Scan for the cell matching the given text and deliver its (X, Y) coordinate at center. 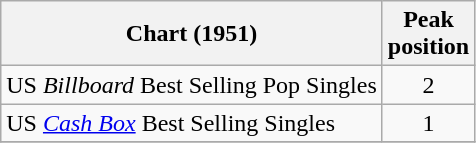
US Billboard Best Selling Pop Singles (192, 85)
Peakposition (428, 34)
2 (428, 85)
1 (428, 123)
Chart (1951) (192, 34)
US Cash Box Best Selling Singles (192, 123)
